Detect which cell encompasses the target text, then output its [x, y] center coordinate. 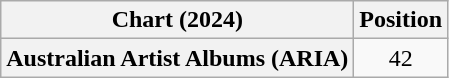
Position [401, 20]
Australian Artist Albums (ARIA) [178, 58]
Chart (2024) [178, 20]
42 [401, 58]
